Pinpoint the cell where the given text exists, returning its (X, Y) midpoint coordinate. 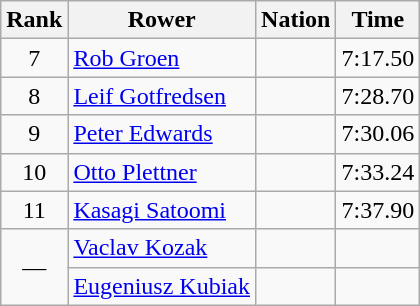
7:33.24 (378, 172)
9 (34, 134)
7:17.50 (378, 58)
Rower (162, 20)
7 (34, 58)
11 (34, 210)
8 (34, 96)
7:28.70 (378, 96)
Kasagi Satoomi (162, 210)
Eugeniusz Kubiak (162, 286)
— (34, 267)
Rank (34, 20)
Otto Plettner (162, 172)
Nation (296, 20)
Time (378, 20)
Leif Gotfredsen (162, 96)
Rob Groen (162, 58)
10 (34, 172)
Peter Edwards (162, 134)
7:37.90 (378, 210)
7:30.06 (378, 134)
Vaclav Kozak (162, 248)
